Pinpoint the cell where the given text exists, returning its [x, y] midpoint coordinate. 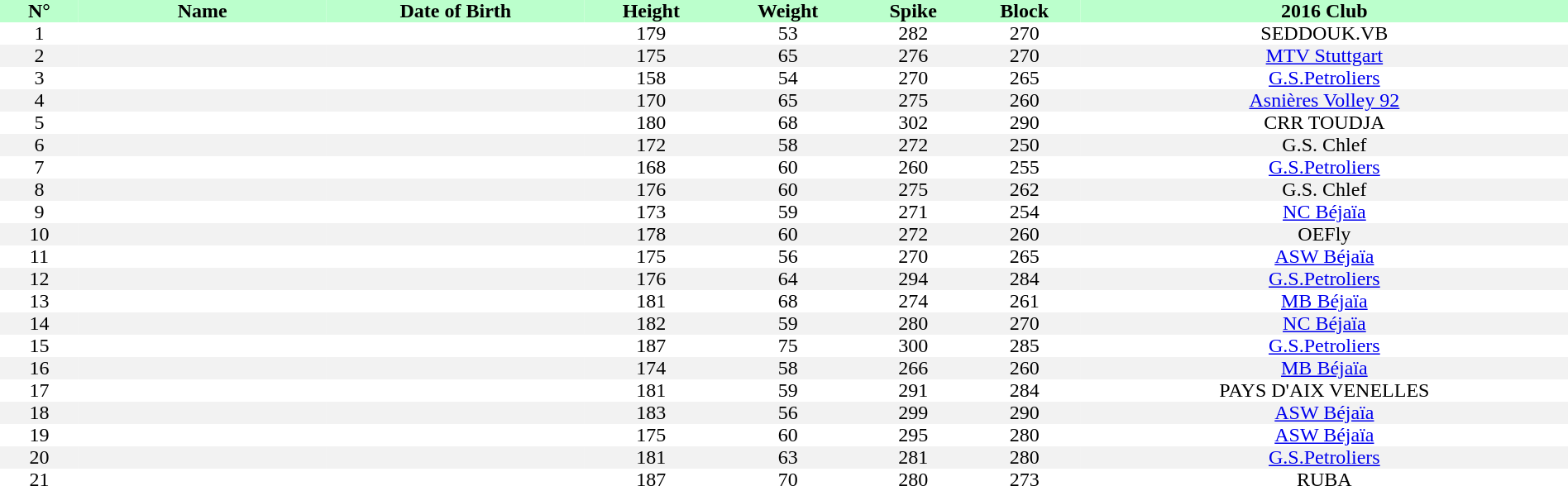
255 [1025, 167]
1 [40, 33]
75 [788, 345]
Weight [788, 12]
2 [40, 56]
282 [913, 33]
Spike [913, 12]
Name [203, 12]
7 [40, 167]
302 [913, 122]
254 [1025, 212]
274 [913, 301]
15 [40, 345]
3 [40, 78]
183 [652, 413]
168 [652, 167]
13 [40, 301]
Date of Birth [456, 12]
CRR TOUDJA [1325, 122]
53 [788, 33]
Height [652, 12]
54 [788, 78]
5 [40, 122]
281 [913, 458]
8 [40, 190]
N° [40, 12]
4 [40, 101]
276 [913, 56]
Block [1025, 12]
12 [40, 279]
262 [1025, 190]
187 [652, 345]
178 [652, 235]
Asnières Volley 92 [1325, 101]
299 [913, 413]
182 [652, 324]
18 [40, 413]
285 [1025, 345]
2016 Club [1325, 12]
17 [40, 390]
SEDDOUK.VB [1325, 33]
64 [788, 279]
9 [40, 212]
271 [913, 212]
291 [913, 390]
179 [652, 33]
14 [40, 324]
158 [652, 78]
MTV Stuttgart [1325, 56]
63 [788, 458]
172 [652, 145]
250 [1025, 145]
PAYS D'AIX VENELLES [1325, 390]
11 [40, 256]
OEFly [1325, 235]
261 [1025, 301]
180 [652, 122]
170 [652, 101]
173 [652, 212]
20 [40, 458]
19 [40, 435]
6 [40, 145]
16 [40, 369]
295 [913, 435]
294 [913, 279]
266 [913, 369]
174 [652, 369]
300 [913, 345]
10 [40, 235]
